Extract the [X, Y] coordinate from the center of the cell holding the provided text.  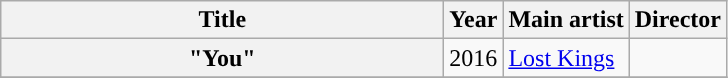
2016 [474, 58]
Main artist [566, 20]
"You" [222, 58]
Director [678, 20]
Year [474, 20]
Lost Kings [566, 58]
Title [222, 20]
